Scan for the cell matching the given text and deliver its (X, Y) coordinate at center. 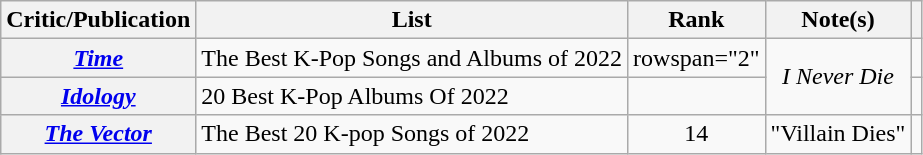
Critic/Publication (98, 20)
"Villain Dies" (838, 134)
rowspan="2" (697, 58)
Note(s) (838, 20)
The Best K-Pop Songs and Albums of 2022 (412, 58)
14 (697, 134)
20 Best K-Pop Albums Of 2022 (412, 96)
Idology (98, 96)
The Vector (98, 134)
I Never Die (838, 77)
The Best 20 K-pop Songs of 2022 (412, 134)
Time (98, 58)
Rank (697, 20)
List (412, 20)
